Pinpoint the cell where the given text exists, returning its [X, Y] midpoint coordinate. 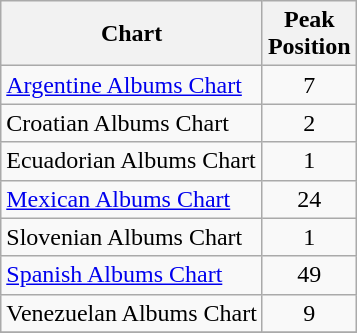
PeakPosition [309, 34]
Argentine Albums Chart [132, 85]
2 [309, 123]
Croatian Albums Chart [132, 123]
Mexican Albums Chart [132, 199]
7 [309, 85]
Ecuadorian Albums Chart [132, 161]
49 [309, 275]
24 [309, 199]
9 [309, 313]
Slovenian Albums Chart [132, 237]
Chart [132, 34]
Spanish Albums Chart [132, 275]
Venezuelan Albums Chart [132, 313]
